Find where the given text appears and provide that cell's center as (x, y) coordinate. 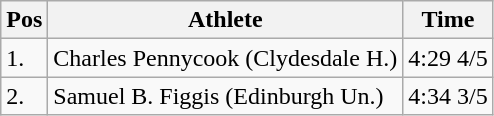
Charles Pennycook (Clydesdale H.) (226, 58)
1. (24, 58)
Samuel B. Figgis (Edinburgh Un.) (226, 96)
Pos (24, 20)
2. (24, 96)
4:29 4/5 (448, 58)
4:34 3/5 (448, 96)
Athlete (226, 20)
Time (448, 20)
